Locate the cell with the specified text and output its [X, Y] center coordinate. 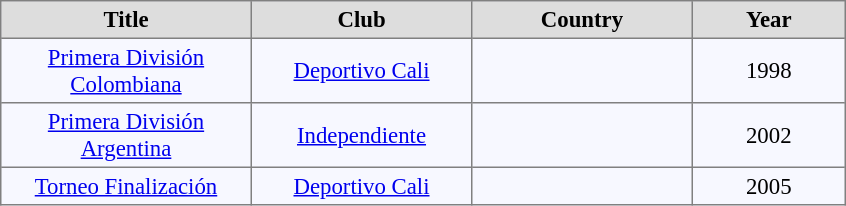
Primera División Colombiana [126, 70]
Title [126, 20]
Year [768, 20]
Independiente [361, 135]
2002 [768, 135]
Primera División Argentina [126, 135]
1998 [768, 70]
Country [582, 20]
Club [361, 20]
2005 [768, 186]
Torneo Finalización [126, 186]
